Output the (x, y) coordinate of the center of the cell containing the given text.  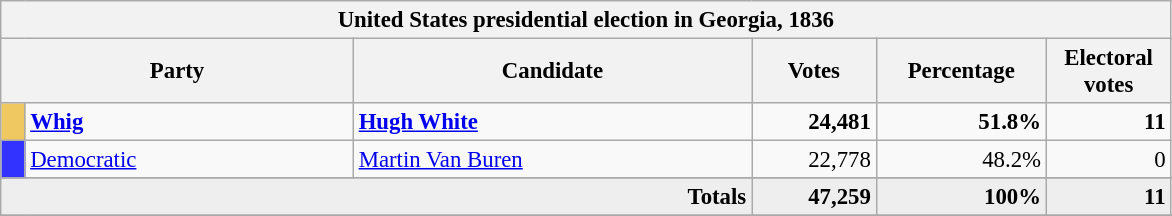
24,481 (814, 122)
Percentage (961, 72)
47,259 (814, 197)
Totals (376, 197)
100% (961, 197)
Whig (189, 122)
22,778 (814, 160)
Party (178, 72)
0 (1108, 160)
United States presidential election in Georgia, 1836 (586, 20)
Democratic (189, 160)
51.8% (961, 122)
Hugh White (552, 122)
48.2% (961, 160)
Candidate (552, 72)
Electoral votes (1108, 72)
Votes (814, 72)
Martin Van Buren (552, 160)
